Provide the (x, y) coordinate of the cell's center where the given text is located.  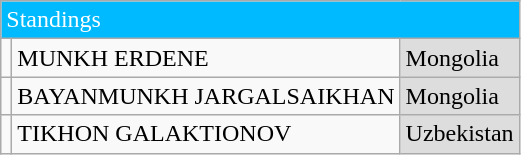
Uzbekistan (460, 134)
MUNKH ERDENE (206, 58)
TIKHON GALAKTIONOV (206, 134)
Standings (260, 20)
BAYANMUNKH JARGALSAIKHAN (206, 96)
